From the cell containing the given text, extract its center point as (X, Y) coordinate. 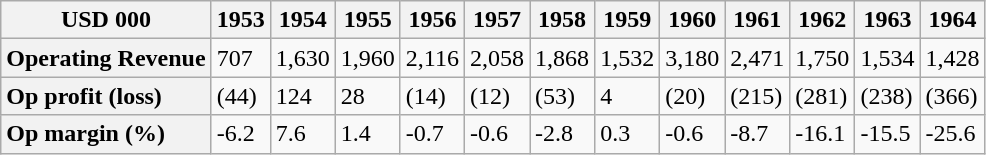
1955 (368, 20)
-2.8 (562, 134)
1,960 (368, 58)
(44) (240, 96)
1,630 (302, 58)
Operating Revenue (106, 58)
1956 (432, 20)
1963 (888, 20)
Op profit (loss) (106, 96)
Op margin (%) (106, 134)
(238) (888, 96)
-16.1 (822, 134)
0.3 (628, 134)
(20) (692, 96)
1954 (302, 20)
(14) (432, 96)
1,868 (562, 58)
7.6 (302, 134)
707 (240, 58)
1,428 (952, 58)
(366) (952, 96)
(53) (562, 96)
2,116 (432, 58)
1957 (496, 20)
(281) (822, 96)
(12) (496, 96)
1.4 (368, 134)
-15.5 (888, 134)
1958 (562, 20)
1959 (628, 20)
USD 000 (106, 20)
1961 (758, 20)
1953 (240, 20)
-8.7 (758, 134)
28 (368, 96)
1,534 (888, 58)
1,532 (628, 58)
(215) (758, 96)
1962 (822, 20)
1960 (692, 20)
3,180 (692, 58)
-6.2 (240, 134)
-25.6 (952, 134)
124 (302, 96)
2,471 (758, 58)
2,058 (496, 58)
1,750 (822, 58)
-0.7 (432, 134)
4 (628, 96)
1964 (952, 20)
